Search for the cell housing the specified text and yield its (X, Y) center coordinate. 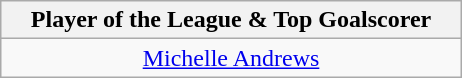
Michelle Andrews (230, 58)
Player of the League & Top Goalscorer (230, 20)
